Pinpoint the cell where the given text exists, returning its (X, Y) midpoint coordinate. 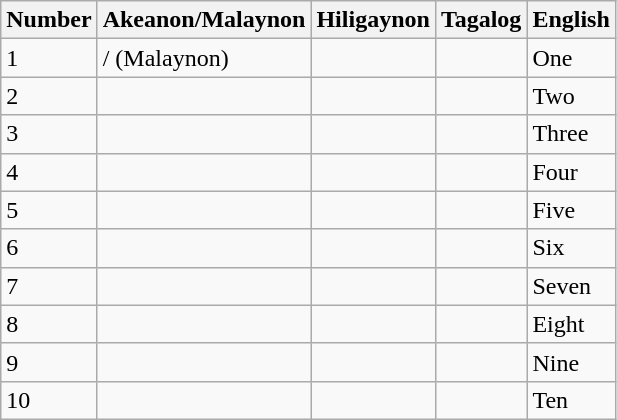
Seven (571, 286)
5 (49, 210)
8 (49, 324)
Ten (571, 400)
10 (49, 400)
9 (49, 362)
Tagalog (481, 20)
Three (571, 134)
4 (49, 172)
1 (49, 58)
Two (571, 96)
Eight (571, 324)
2 (49, 96)
6 (49, 248)
Four (571, 172)
Nine (571, 362)
Six (571, 248)
Number (49, 20)
Hiligaynon (373, 20)
7 (49, 286)
/ (Malaynon) (204, 58)
Akeanon/Malaynon (204, 20)
3 (49, 134)
English (571, 20)
One (571, 58)
Five (571, 210)
